From the cell containing the given text, extract its center point as [x, y] coordinate. 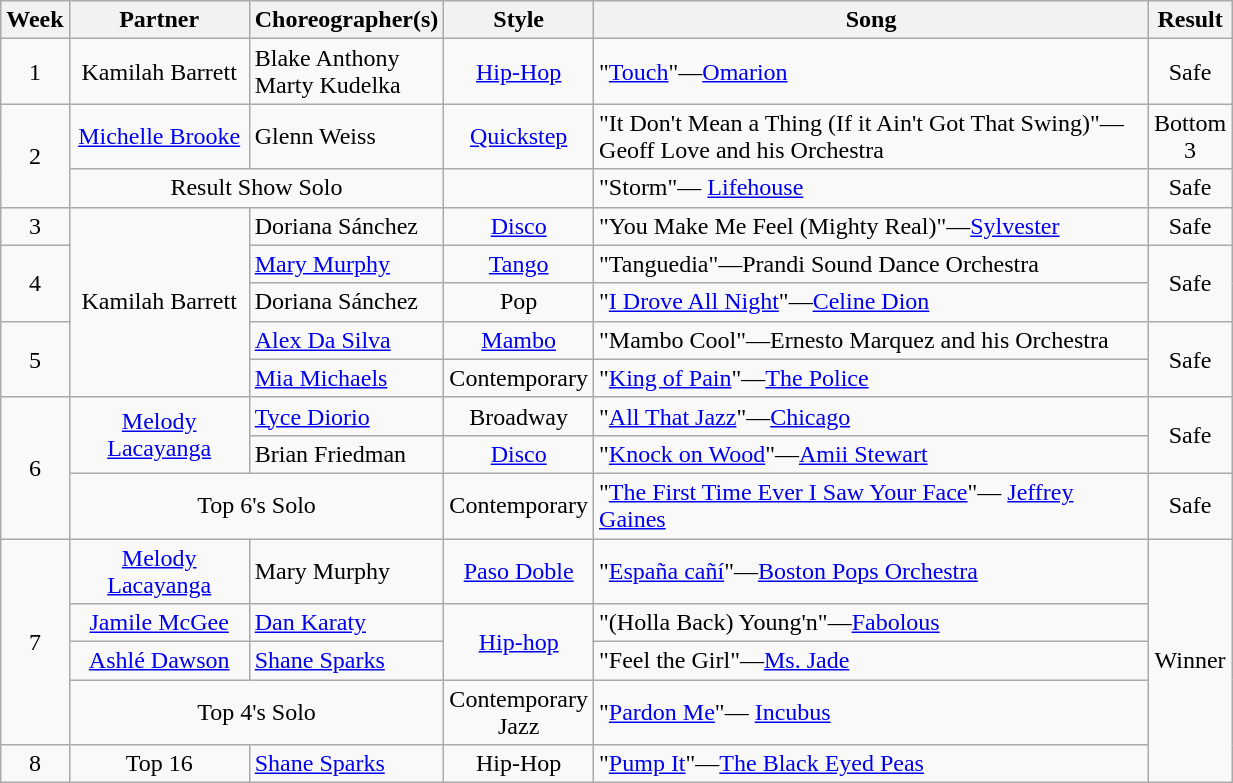
"Mambo Cool"—Ernesto Marquez and his Orchestra [872, 340]
Result Show Solo [256, 188]
Broadway [519, 416]
7 [35, 641]
"Tanguedia"—Prandi Sound Dance Orchestra [872, 264]
Mambo [519, 340]
Choreographer(s) [346, 20]
Hip-hop [519, 642]
Top 6's Solo [256, 506]
"Touch"—Omarion [872, 72]
Quickstep [519, 136]
3 [35, 226]
4 [35, 283]
Alex Da Silva [346, 340]
Tyce Diorio [346, 416]
Dan Karaty [346, 623]
"I Drove All Night"—Celine Dion [872, 302]
Song [872, 20]
2 [35, 156]
5 [35, 359]
6 [35, 468]
"King of Pain"—The Police [872, 378]
Tango [519, 264]
"España cañí"—Boston Pops Orchestra [872, 570]
"The First Time Ever I Saw Your Face"— Jeffrey Gaines [872, 506]
1 [35, 72]
8 [35, 764]
Top 4's Solo [256, 712]
Paso Doble [519, 570]
Winner [1190, 660]
Partner [159, 20]
Week [35, 20]
"Pump It"—The Black Eyed Peas [872, 764]
Style [519, 20]
"It Don't Mean a Thing (If it Ain't Got That Swing)"—Geoff Love and his Orchestra [872, 136]
"Knock on Wood"—Amii Stewart [872, 454]
Ashlé Dawson [159, 661]
Brian Friedman [346, 454]
"Pardon Me"— Incubus [872, 712]
Michelle Brooke [159, 136]
Jamile McGee [159, 623]
"(Holla Back) Young'n"—Fabolous [872, 623]
Pop [519, 302]
"All That Jazz"—Chicago [872, 416]
Result [1190, 20]
Mia Michaels [346, 378]
"Storm"— Lifehouse [872, 188]
Bottom 3 [1190, 136]
Blake AnthonyMarty Kudelka [346, 72]
"Feel the Girl"—Ms. Jade [872, 661]
Contemporary Jazz [519, 712]
Top 16 [159, 764]
"You Make Me Feel (Mighty Real)"—Sylvester [872, 226]
Glenn Weiss [346, 136]
